For the text-containing cell, return its midpoint in (x, y) coordinate format. 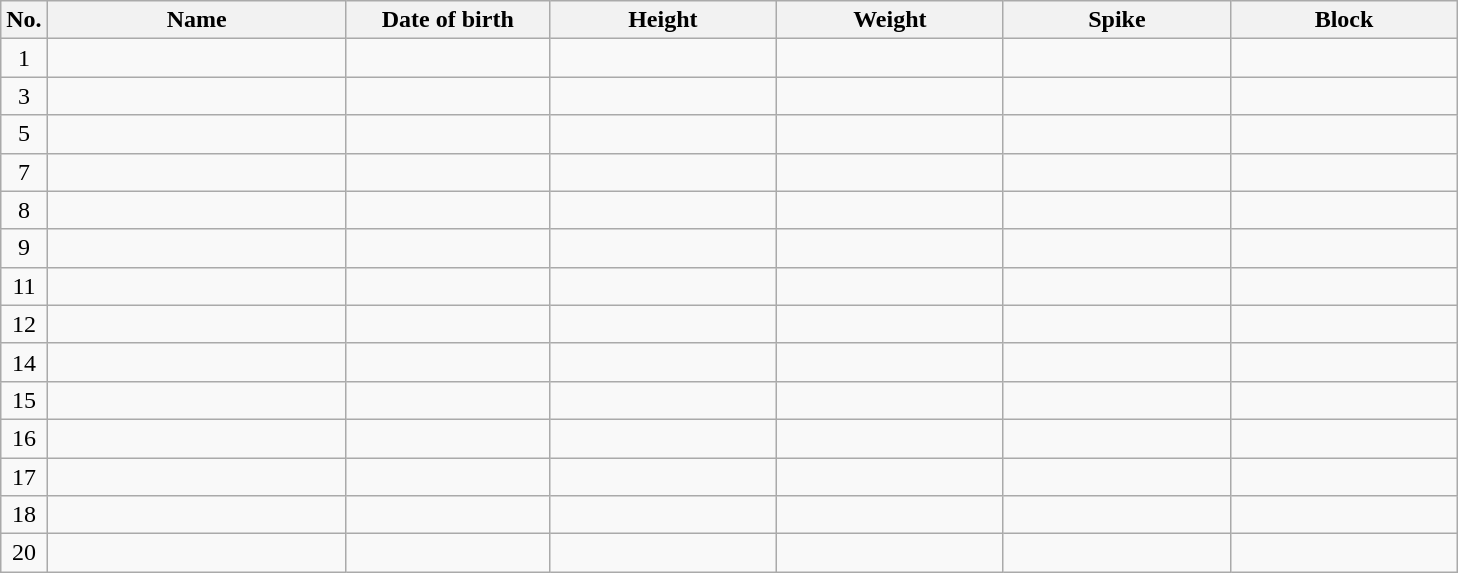
No. (24, 20)
11 (24, 286)
Block (1344, 20)
17 (24, 477)
5 (24, 134)
7 (24, 172)
15 (24, 400)
20 (24, 553)
Weight (890, 20)
9 (24, 248)
1 (24, 58)
16 (24, 438)
8 (24, 210)
Height (662, 20)
Name (196, 20)
Date of birth (448, 20)
3 (24, 96)
12 (24, 324)
14 (24, 362)
Spike (1116, 20)
18 (24, 515)
